Extract the (X, Y) coordinate from the center of the cell holding the provided text.  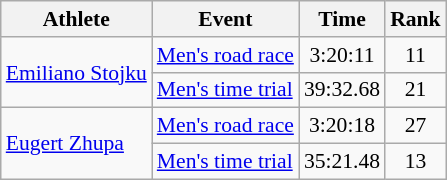
21 (416, 90)
Eugert Zhupa (76, 144)
11 (416, 55)
Emiliano Stojku (76, 72)
3:20:18 (342, 126)
27 (416, 126)
13 (416, 162)
Time (342, 19)
Event (226, 19)
3:20:11 (342, 55)
39:32.68 (342, 90)
Rank (416, 19)
Athlete (76, 19)
35:21.48 (342, 162)
